Capture the cell that displays the provided text and extract its [X, Y] central coordinate. 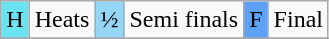
F [256, 20]
Final [298, 20]
Heats [62, 20]
H [15, 20]
Semi finals [184, 20]
½ [110, 20]
